Provide the (x, y) coordinate of the cell's center where the given text is located.  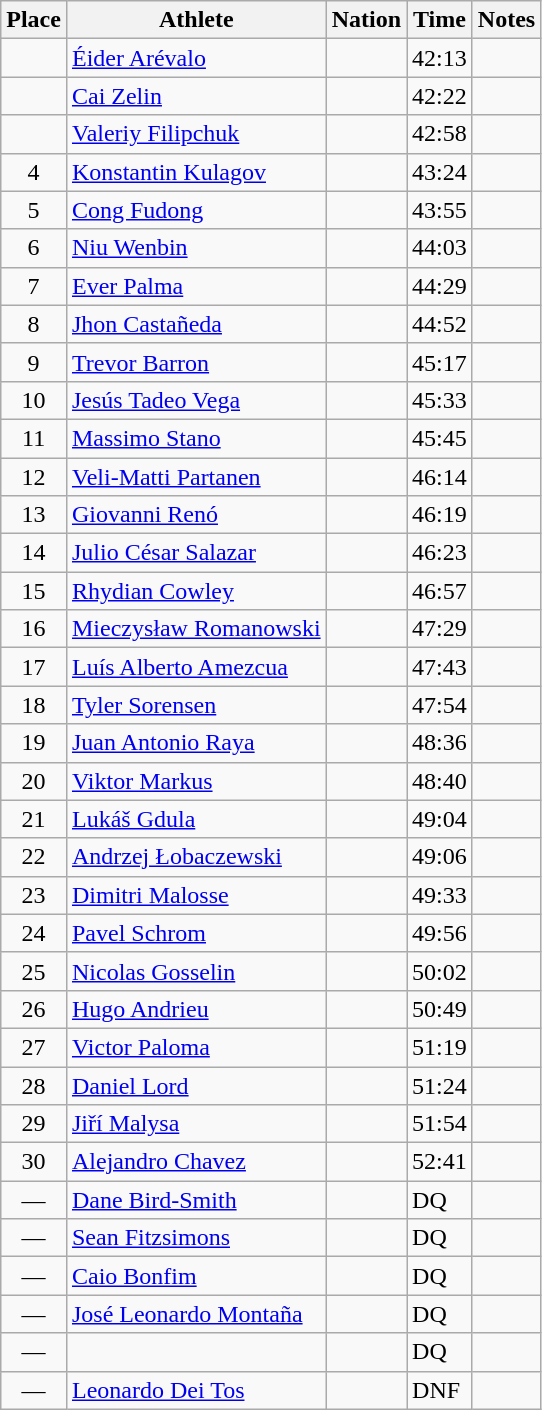
49:04 (440, 819)
14 (34, 553)
45:33 (440, 400)
49:33 (440, 895)
4 (34, 172)
44:03 (440, 248)
Daniel Lord (196, 1085)
46:23 (440, 553)
15 (34, 591)
Alejandro Chavez (196, 1162)
47:43 (440, 667)
25 (34, 971)
26 (34, 1009)
9 (34, 362)
José Leonardo Montaña (196, 1314)
28 (34, 1085)
Julio César Salazar (196, 553)
Nation (366, 20)
18 (34, 705)
Massimo Stano (196, 438)
42:22 (440, 96)
Giovanni Renó (196, 515)
46:14 (440, 477)
42:58 (440, 134)
Tyler Sorensen (196, 705)
46:57 (440, 591)
47:29 (440, 629)
23 (34, 895)
6 (34, 248)
43:24 (440, 172)
Luís Alberto Amezcua (196, 667)
20 (34, 781)
Andrzej Łobaczewski (196, 857)
27 (34, 1047)
Cong Fudong (196, 210)
44:52 (440, 324)
47:54 (440, 705)
DNF (440, 1390)
16 (34, 629)
7 (34, 286)
49:56 (440, 933)
Leonardo Dei Tos (196, 1390)
5 (34, 210)
Hugo Andrieu (196, 1009)
11 (34, 438)
44:29 (440, 286)
Nicolas Gosselin (196, 971)
Trevor Barron (196, 362)
12 (34, 477)
50:02 (440, 971)
Pavel Schrom (196, 933)
Sean Fitzsimons (196, 1238)
30 (34, 1162)
Jesús Tadeo Vega (196, 400)
Veli-Matti Partanen (196, 477)
48:40 (440, 781)
22 (34, 857)
24 (34, 933)
Viktor Markus (196, 781)
Mieczysław Romanowski (196, 629)
Notes (506, 20)
46:19 (440, 515)
29 (34, 1124)
Juan Antonio Raya (196, 743)
13 (34, 515)
Valeriy Filipchuk (196, 134)
Jhon Castañeda (196, 324)
51:54 (440, 1124)
Lukáš Gdula (196, 819)
Jiří Malysa (196, 1124)
17 (34, 667)
Niu Wenbin (196, 248)
43:55 (440, 210)
45:17 (440, 362)
Dane Bird-Smith (196, 1200)
51:24 (440, 1085)
Caio Bonfim (196, 1276)
Cai Zelin (196, 96)
52:41 (440, 1162)
50:49 (440, 1009)
49:06 (440, 857)
Athlete (196, 20)
21 (34, 819)
10 (34, 400)
Time (440, 20)
Ever Palma (196, 286)
Rhydian Cowley (196, 591)
19 (34, 743)
Éider Arévalo (196, 58)
Konstantin Kulagov (196, 172)
Place (34, 20)
48:36 (440, 743)
Dimitri Malosse (196, 895)
45:45 (440, 438)
Victor Paloma (196, 1047)
51:19 (440, 1047)
42:13 (440, 58)
8 (34, 324)
